Provide the [X, Y] coordinate of the cell's center where the given text is located.  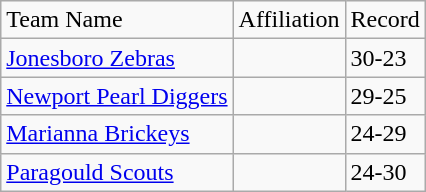
Team Name [117, 20]
24-30 [385, 172]
Newport Pearl Diggers [117, 96]
30-23 [385, 58]
Record [385, 20]
29-25 [385, 96]
Affiliation [289, 20]
Jonesboro Zebras [117, 58]
24-29 [385, 134]
Marianna Brickeys [117, 134]
Paragould Scouts [117, 172]
